Return [X, Y] of the center of cell containing provided text 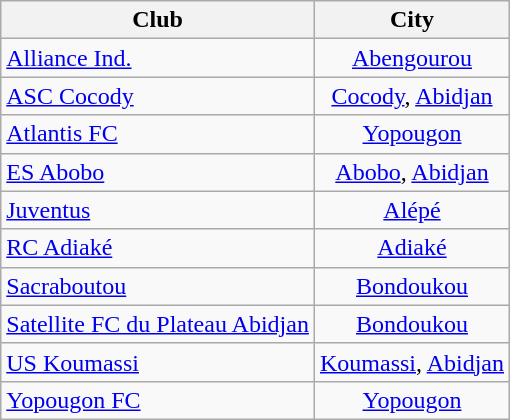
Club [158, 20]
Satellite FC du Plateau Abidjan [158, 324]
ES Abobo [158, 172]
Alépé [412, 210]
Cocody, Abidjan [412, 96]
Yopougon FC [158, 400]
Sacraboutou [158, 286]
Alliance Ind. [158, 58]
US Koumassi [158, 362]
Atlantis FC [158, 134]
Koumassi, Abidjan [412, 362]
Abobo, Abidjan [412, 172]
Adiaké [412, 248]
Juventus [158, 210]
RC Adiaké [158, 248]
ASC Cocody [158, 96]
Abengourou [412, 58]
City [412, 20]
